From the cell containing the given text, extract its center point as [X, Y] coordinate. 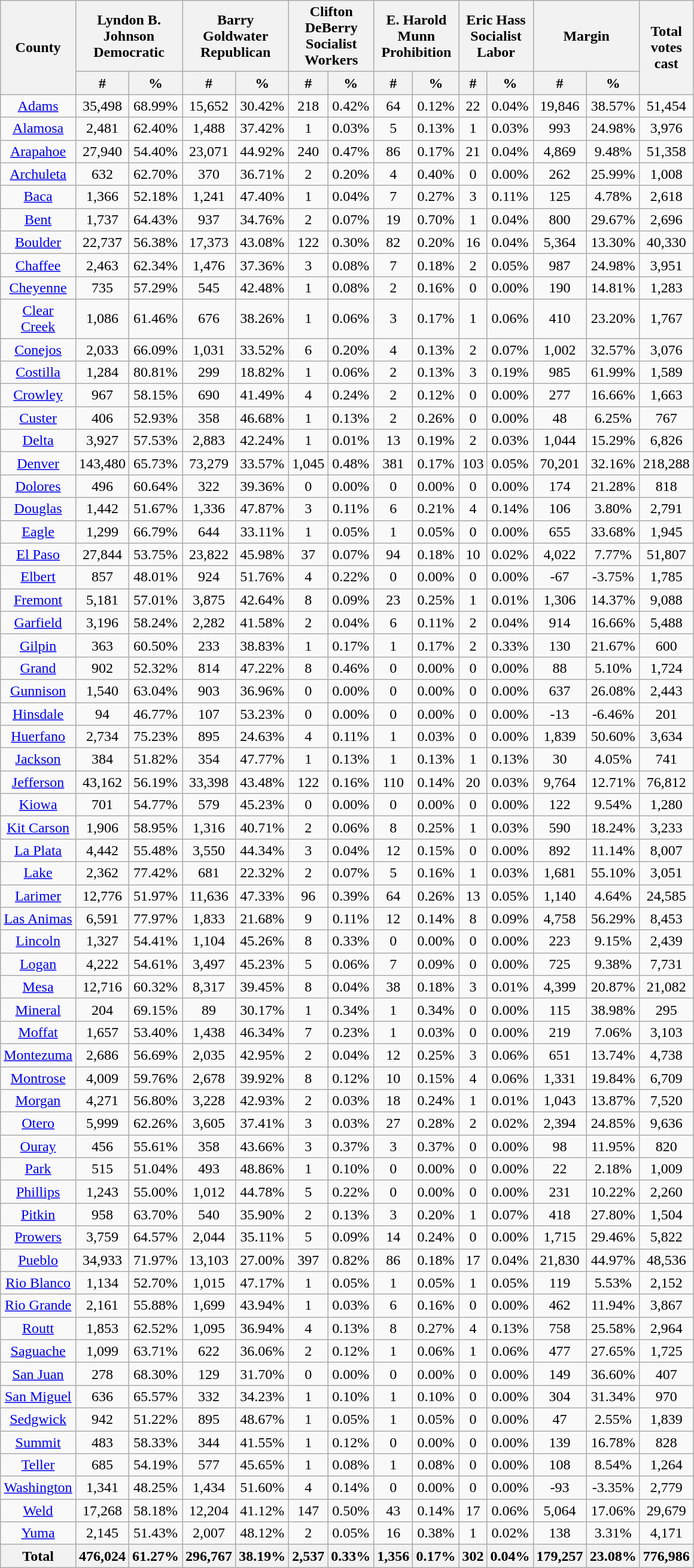
51.43% [156, 1533]
9,088 [666, 600]
Lake [38, 873]
2,035 [209, 1055]
33.11% [262, 532]
9.54% [613, 805]
344 [209, 1442]
1,140 [560, 896]
Washington [38, 1488]
3,605 [209, 1124]
73,279 [209, 463]
58.95% [156, 828]
52.93% [156, 418]
42.95% [262, 1055]
1,724 [666, 668]
30 [560, 759]
13,103 [209, 1260]
1,104 [209, 941]
Otero [38, 1124]
1,476 [209, 265]
1,442 [102, 509]
45.26% [262, 941]
27.80% [613, 1215]
34.23% [262, 1396]
12.71% [613, 782]
4,758 [560, 919]
384 [102, 759]
18.82% [262, 373]
2,152 [666, 1283]
5.53% [613, 1283]
48,536 [666, 1260]
767 [666, 418]
2.18% [613, 1169]
77.42% [156, 873]
20.87% [613, 987]
579 [209, 805]
3,051 [666, 873]
21.67% [613, 645]
820 [666, 1146]
14.81% [613, 288]
38.26% [262, 318]
776,986 [666, 1556]
52.70% [156, 1283]
Elbert [38, 577]
42.48% [262, 288]
-3.75% [613, 577]
80.81% [156, 373]
57.01% [156, 600]
0.23% [351, 1032]
47.22% [262, 668]
115 [560, 1009]
1,015 [209, 1283]
685 [102, 1465]
1,906 [102, 828]
632 [102, 174]
51.76% [262, 577]
354 [209, 759]
6,709 [666, 1078]
3,634 [666, 737]
47.40% [262, 197]
46.68% [262, 418]
47.17% [262, 1283]
9.48% [613, 151]
1,681 [560, 873]
818 [666, 486]
1,316 [209, 828]
296,767 [209, 1556]
676 [209, 318]
24.85% [613, 1124]
Gilpin [38, 645]
13.30% [613, 242]
2,883 [209, 441]
2,463 [102, 265]
Alamosa [38, 129]
56.80% [156, 1101]
36.96% [262, 691]
2,394 [560, 1124]
46.34% [262, 1032]
Clifton DeBerrySocialist Workers [331, 36]
E. Harold MunnProhibition [416, 36]
147 [309, 1511]
4.64% [613, 896]
406 [102, 418]
Mesa [38, 987]
36.94% [262, 1328]
2,779 [666, 1488]
11,636 [209, 896]
Pueblo [38, 1260]
47 [560, 1419]
60.64% [156, 486]
22.32% [262, 873]
Lincoln [38, 941]
46.77% [156, 713]
54.19% [156, 1465]
5.10% [613, 668]
3.80% [613, 509]
5,181 [102, 600]
51,358 [666, 151]
6,591 [102, 919]
4,222 [102, 964]
1,434 [209, 1488]
64.43% [156, 219]
2,696 [666, 219]
12,716 [102, 987]
381 [394, 463]
29.67% [613, 219]
110 [394, 782]
56.29% [613, 919]
987 [560, 265]
48.86% [262, 1169]
57.29% [156, 288]
Conejos [38, 350]
21,830 [560, 1260]
2,791 [666, 509]
Phillips [38, 1192]
2,260 [666, 1192]
Huerfano [38, 737]
233 [209, 645]
1,327 [102, 941]
108 [560, 1465]
32.16% [613, 463]
County [38, 48]
50.60% [613, 737]
18.24% [613, 828]
48.25% [156, 1488]
39.36% [262, 486]
7,520 [666, 1101]
204 [102, 1009]
62.26% [156, 1124]
41.49% [262, 395]
725 [560, 964]
43.08% [262, 242]
4,022 [560, 554]
20 [473, 782]
1,488 [209, 129]
1,725 [666, 1351]
370 [209, 174]
903 [209, 691]
1,341 [102, 1488]
24.63% [262, 737]
Baca [38, 197]
496 [102, 486]
2,443 [666, 691]
54.61% [156, 964]
477 [560, 1351]
3,076 [666, 350]
38.98% [613, 1009]
Bent [38, 219]
55.10% [613, 873]
4.78% [613, 197]
48 [560, 418]
24,585 [666, 896]
35.11% [262, 1237]
622 [209, 1351]
51.97% [156, 896]
Moffat [38, 1032]
-13 [560, 713]
55.00% [156, 1192]
3,550 [209, 850]
1,008 [666, 174]
17,268 [102, 1511]
1,283 [666, 288]
35,498 [102, 106]
47.87% [262, 509]
637 [560, 691]
Kiowa [38, 805]
143,480 [102, 463]
96 [309, 896]
38.83% [262, 645]
3,103 [666, 1032]
43 [394, 1511]
1,715 [560, 1237]
51,454 [666, 106]
62.34% [156, 265]
Las Animas [38, 919]
302 [473, 1556]
Crowley [38, 395]
Ouray [38, 1146]
Hinsdale [38, 713]
0.47% [351, 151]
3,196 [102, 623]
218,288 [666, 463]
1,284 [102, 373]
636 [102, 1396]
Gunnison [38, 691]
23.20% [613, 318]
Fremont [38, 600]
El Paso [38, 554]
34,933 [102, 1260]
1,767 [666, 318]
735 [102, 288]
27,940 [102, 151]
Archuleta [38, 174]
0.40% [436, 174]
-6.46% [613, 713]
7.77% [613, 554]
106 [560, 509]
51.04% [156, 1169]
21.28% [613, 486]
23 [394, 600]
Rio Blanco [38, 1283]
418 [560, 1215]
12,776 [102, 896]
3,867 [666, 1305]
1,241 [209, 197]
32.57% [613, 350]
0.82% [351, 1260]
1,853 [102, 1328]
Routt [38, 1328]
456 [102, 1146]
43,162 [102, 782]
1,045 [309, 463]
493 [209, 1169]
66.79% [156, 532]
Teller [38, 1465]
262 [560, 174]
58.18% [156, 1511]
397 [309, 1260]
61.46% [156, 318]
1,134 [102, 1283]
3,759 [102, 1237]
741 [666, 759]
828 [666, 1442]
36.06% [262, 1351]
7,731 [666, 964]
21,082 [666, 987]
14 [394, 1237]
23,822 [209, 554]
Costilla [38, 373]
62.40% [156, 129]
9.15% [613, 941]
4,442 [102, 850]
119 [560, 1283]
2,362 [102, 873]
967 [102, 395]
23,071 [209, 151]
19 [394, 219]
5,064 [560, 1511]
37.42% [262, 129]
Boulder [38, 242]
71.97% [156, 1260]
363 [102, 645]
985 [560, 373]
43.48% [262, 782]
9,764 [560, 782]
Jackson [38, 759]
3,951 [666, 265]
53.23% [262, 713]
2,044 [209, 1237]
19.84% [613, 1078]
1,099 [102, 1351]
59.76% [156, 1078]
600 [666, 645]
10.22% [613, 1192]
Clear Creek [38, 318]
51.82% [156, 759]
1,095 [209, 1328]
278 [102, 1374]
66.09% [156, 350]
Mineral [38, 1009]
970 [666, 1396]
1,356 [394, 1556]
89 [209, 1009]
48.12% [262, 1533]
47.33% [262, 896]
1,031 [209, 350]
44.34% [262, 850]
29.46% [613, 1237]
58.33% [156, 1442]
17.06% [613, 1511]
4.05% [613, 759]
0.46% [351, 668]
1,540 [102, 691]
476,024 [102, 1556]
5,822 [666, 1237]
0.48% [351, 463]
1,280 [666, 805]
35.90% [262, 1215]
25.99% [613, 174]
1,336 [209, 509]
1,012 [209, 1192]
681 [209, 873]
69.15% [156, 1009]
-3.35% [613, 1488]
41.58% [262, 623]
107 [209, 713]
190 [560, 288]
937 [209, 219]
2,282 [209, 623]
65.73% [156, 463]
540 [209, 1215]
0.42% [351, 106]
0.21% [436, 509]
27 [394, 1124]
3,228 [209, 1101]
1,504 [666, 1215]
27.00% [262, 1260]
Barry GoldwaterRepublican [236, 36]
31.70% [262, 1374]
11.94% [613, 1305]
4,171 [666, 1533]
1,699 [209, 1305]
1,043 [560, 1101]
75.23% [156, 737]
942 [102, 1419]
Logan [38, 964]
1,243 [102, 1192]
Weld [38, 1511]
545 [209, 288]
1,264 [666, 1465]
2,439 [666, 941]
16.78% [613, 1442]
Dolores [38, 486]
Arapahoe [38, 151]
44.97% [613, 1260]
332 [209, 1396]
219 [560, 1032]
1,299 [102, 532]
483 [102, 1442]
San Miguel [38, 1396]
857 [102, 577]
407 [666, 1374]
138 [560, 1533]
Pitkin [38, 1215]
149 [560, 1374]
48.01% [156, 577]
55.88% [156, 1305]
41.55% [262, 1442]
27.65% [613, 1351]
Prowers [38, 1237]
914 [560, 623]
56.19% [156, 782]
Larimer [38, 896]
54.77% [156, 805]
Saguache [38, 1351]
0.28% [436, 1124]
51.22% [156, 1419]
758 [560, 1328]
55.48% [156, 850]
277 [560, 395]
33.57% [262, 463]
56.38% [156, 242]
Total [38, 1556]
3,976 [666, 129]
2,033 [102, 350]
590 [560, 828]
179,257 [560, 1556]
0.39% [351, 896]
44.78% [262, 1192]
Total votes cast [666, 48]
130 [560, 645]
77.97% [156, 919]
60.50% [156, 645]
44.92% [262, 151]
322 [209, 486]
1,009 [666, 1169]
-67 [560, 577]
33.68% [613, 532]
51,807 [666, 554]
52.18% [156, 197]
2,161 [102, 1305]
30.17% [262, 1009]
60.32% [156, 987]
15,652 [209, 106]
2.55% [613, 1419]
Douglas [38, 509]
39.92% [262, 1078]
1,589 [666, 373]
Lyndon B. JohnsonDemocratic [129, 36]
4,869 [560, 151]
8,317 [209, 987]
47.77% [262, 759]
1,657 [102, 1032]
8.54% [613, 1465]
43.94% [262, 1305]
Eric HassSocialist Labor [496, 36]
1,737 [102, 219]
51.67% [156, 509]
19,846 [560, 106]
2,686 [102, 1055]
27,844 [102, 554]
53.75% [156, 554]
2,964 [666, 1328]
42.24% [262, 441]
Grand [38, 668]
2,618 [666, 197]
61.27% [156, 1556]
Custer [38, 418]
814 [209, 668]
924 [209, 577]
62.70% [156, 174]
6,826 [666, 441]
1,331 [560, 1078]
2,734 [102, 737]
51.60% [262, 1488]
1,663 [666, 395]
690 [209, 395]
37 [309, 554]
33,398 [209, 782]
958 [102, 1215]
3,497 [209, 964]
2,481 [102, 129]
63.04% [156, 691]
52.32% [156, 668]
43.66% [262, 1146]
37.36% [262, 265]
0.30% [351, 242]
40,330 [666, 242]
68.99% [156, 106]
31.34% [613, 1396]
651 [560, 1055]
2,145 [102, 1533]
295 [666, 1009]
8,453 [666, 919]
299 [209, 373]
70,201 [560, 463]
Yuma [38, 1533]
45.98% [262, 554]
25.58% [613, 1328]
1,002 [560, 350]
Jefferson [38, 782]
5,999 [102, 1124]
1,044 [560, 441]
17,373 [209, 242]
36.60% [613, 1374]
1,306 [560, 600]
2,537 [309, 1556]
Montezuma [38, 1055]
2,007 [209, 1533]
La Plata [38, 850]
0.70% [436, 219]
98 [560, 1146]
55.61% [156, 1146]
515 [102, 1169]
1,086 [102, 318]
231 [560, 1192]
125 [560, 197]
0.38% [436, 1533]
462 [560, 1305]
11.95% [613, 1146]
174 [560, 486]
22,737 [102, 242]
2,678 [209, 1078]
23.08% [613, 1556]
410 [560, 318]
48.67% [262, 1419]
76,812 [666, 782]
61.99% [613, 373]
13.87% [613, 1101]
64.57% [156, 1237]
3,927 [102, 441]
41.12% [262, 1511]
Eagle [38, 532]
1,833 [209, 919]
40.71% [262, 828]
36.71% [262, 174]
54.40% [156, 151]
4,399 [560, 987]
29,679 [666, 1511]
Park [38, 1169]
223 [560, 941]
68.30% [156, 1374]
Denver [38, 463]
30.42% [262, 106]
Chaffee [38, 265]
1,438 [209, 1032]
65.57% [156, 1396]
7.06% [613, 1032]
Adams [38, 106]
Margin [586, 36]
Morgan [38, 1101]
1,366 [102, 197]
Montrose [38, 1078]
39.45% [262, 987]
993 [560, 129]
4,271 [102, 1101]
82 [394, 242]
3.31% [613, 1533]
37.41% [262, 1124]
58.15% [156, 395]
Summit [38, 1442]
88 [560, 668]
240 [309, 151]
9.38% [613, 964]
38.19% [262, 1556]
4,009 [102, 1078]
38.57% [613, 106]
902 [102, 668]
15.29% [613, 441]
800 [560, 219]
Sedgwick [38, 1419]
9 [309, 919]
45.65% [262, 1465]
11.14% [613, 850]
892 [560, 850]
218 [309, 106]
12,204 [209, 1511]
8,007 [666, 850]
1,785 [666, 577]
5,488 [666, 623]
304 [560, 1396]
139 [560, 1442]
103 [473, 463]
21.68% [262, 919]
644 [209, 532]
Cheyenne [38, 288]
129 [209, 1374]
14.37% [613, 600]
42.93% [262, 1101]
Kit Carson [38, 828]
4,738 [666, 1055]
9,636 [666, 1124]
63.71% [156, 1351]
1,945 [666, 532]
57.53% [156, 441]
577 [209, 1465]
13.74% [613, 1055]
Rio Grande [38, 1305]
18 [394, 1101]
201 [666, 713]
42.64% [262, 600]
Garfield [38, 623]
701 [102, 805]
34.76% [262, 219]
0.50% [351, 1511]
56.69% [156, 1055]
655 [560, 532]
San Juan [38, 1374]
26.08% [613, 691]
6.25% [613, 418]
54.41% [156, 941]
53.40% [156, 1032]
3,233 [666, 828]
Delta [38, 441]
58.24% [156, 623]
3,875 [209, 600]
-93 [560, 1488]
21 [473, 151]
33.52% [262, 350]
5,364 [560, 242]
63.70% [156, 1215]
38 [394, 987]
62.52% [156, 1328]
